Return the [X, Y] coordinate for the center point of the cell that contains the specified text.  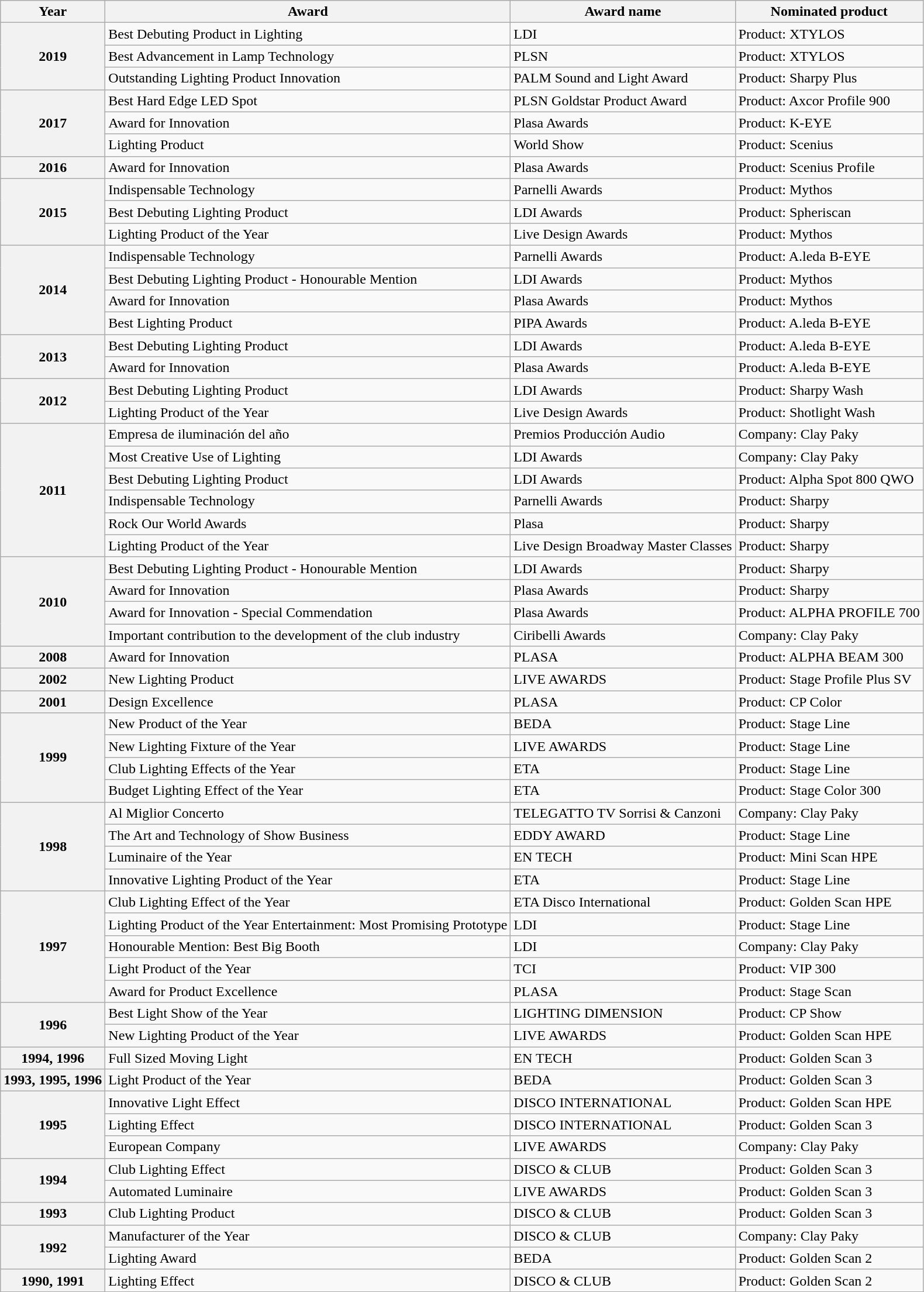
Club Lighting Effect of the Year [308, 902]
European Company [308, 1147]
2011 [53, 490]
New Lighting Product of the Year [308, 1036]
2017 [53, 123]
Product: Mini Scan HPE [829, 857]
Product: Stage Color 300 [829, 791]
Innovative Light Effect [308, 1102]
PLSN Goldstar Product Award [623, 101]
Product: ALPHA PROFILE 700 [829, 612]
Award name [623, 12]
Outstanding Lighting Product Innovation [308, 78]
Empresa de iluminación del año [308, 435]
1999 [53, 757]
Product: CP Show [829, 1014]
Club Lighting Effects of the Year [308, 769]
Product: CP Color [829, 702]
Best Hard Edge LED Spot [308, 101]
Lighting Product [308, 145]
2008 [53, 657]
2014 [53, 290]
Best Debuting Product in Lighting [308, 34]
Best Lighting Product [308, 323]
Award [308, 12]
Most Creative Use of Lighting [308, 457]
New Product of the Year [308, 724]
1994, 1996 [53, 1058]
Live Design Broadway Master Classes [623, 546]
Design Excellence [308, 702]
Best Advancement in Lamp Technology [308, 56]
PALM Sound and Light Award [623, 78]
Automated Luminaire [308, 1191]
Product: Sharpy Plus [829, 78]
2012 [53, 401]
2010 [53, 601]
Product: VIP 300 [829, 969]
Innovative Lighting Product of the Year [308, 880]
TELEGATTO TV Sorrisi & Canzoni [623, 813]
Luminaire of the Year [308, 857]
1993, 1995, 1996 [53, 1080]
Ciribelli Awards [623, 635]
2002 [53, 680]
Best Light Show of the Year [308, 1014]
Product: ALPHA BEAM 300 [829, 657]
The Art and Technology of Show Business [308, 835]
Club Lighting Product [308, 1214]
Product: Alpha Spot 800 QWO [829, 479]
1996 [53, 1025]
2019 [53, 56]
New Lighting Product [308, 680]
Product: Scenius [829, 145]
Al Miglior Concerto [308, 813]
PLSN [623, 56]
Full Sized Moving Light [308, 1058]
Product: Sharpy Wash [829, 390]
LIGHTING DIMENSION [623, 1014]
1997 [53, 946]
Product: Spheriscan [829, 212]
1995 [53, 1125]
World Show [623, 145]
Product: Stage Profile Plus SV [829, 680]
2015 [53, 212]
Product: Shotlight Wash [829, 412]
Plasa [623, 523]
Product: K-EYE [829, 123]
2013 [53, 357]
1990, 1991 [53, 1280]
Lighting Award [308, 1258]
Honourable Mention: Best Big Booth [308, 946]
Lighting Product of the Year Entertainment: Most Promising Prototype [308, 924]
Award for Product Excellence [308, 991]
1994 [53, 1180]
1992 [53, 1247]
Product: Scenius Profile [829, 167]
1993 [53, 1214]
Premios Producciόn Audio [623, 435]
2001 [53, 702]
Rock Our World Awards [308, 523]
2016 [53, 167]
Year [53, 12]
Product: Axcor Profile 900 [829, 101]
New Lighting Fixture of the Year [308, 746]
Budget Lighting Effect of the Year [308, 791]
Manufacturer of the Year [308, 1236]
Important contribution to the development of the club industry [308, 635]
1998 [53, 846]
TCI [623, 969]
Club Lighting Effect [308, 1169]
Product: Stage Scan [829, 991]
Award for Innovation - Special Commendation [308, 612]
ETA Disco International [623, 902]
PIPA Awards [623, 323]
EDDY AWARD [623, 835]
Nominated product [829, 12]
